Scan for the cell matching the given text and deliver its [X, Y] coordinate at center. 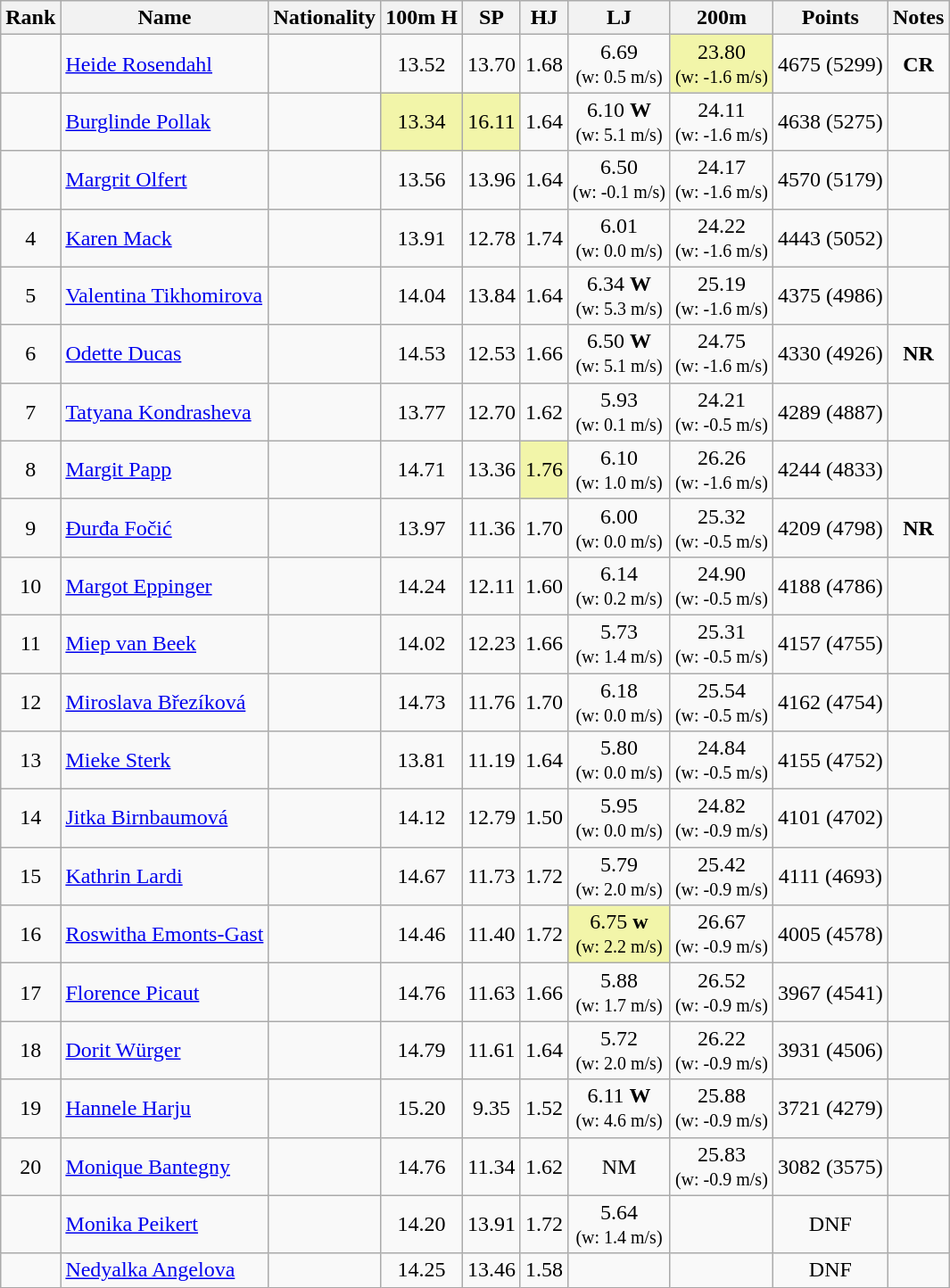
5.88(w: 1.7 m/s) [619, 992]
Notes [918, 18]
16 [30, 935]
11 [30, 644]
13.34 [422, 121]
Nationality [325, 18]
12.70 [491, 412]
24.17(w: -1.6 m/s) [721, 180]
3721 (4279) [830, 1108]
3931 (4506) [830, 1051]
Valentina Tikhomirova [164, 296]
Points [830, 18]
HJ [544, 18]
Margot Eppinger [164, 585]
23.80(w: -1.6 m/s) [721, 64]
25.31(w: -0.5 m/s) [721, 644]
14.71 [422, 469]
12 [30, 701]
5.79(w: 2.0 m/s) [619, 876]
11.76 [491, 701]
14.04 [422, 296]
Burglinde Pollak [164, 121]
11.19 [491, 760]
Karen Mack [164, 237]
4188 (4786) [830, 585]
18 [30, 1051]
Odette Ducas [164, 353]
4155 (4752) [830, 760]
Nedyalka Angelova [164, 1270]
1.52 [544, 1108]
13.96 [491, 180]
LJ [619, 18]
Heide Rosendahl [164, 64]
13.36 [491, 469]
14.20 [422, 1224]
6.18(w: 0.0 m/s) [619, 701]
200m [721, 18]
Margit Papp [164, 469]
24.21(w: -0.5 m/s) [721, 412]
13.97 [422, 528]
12.78 [491, 237]
NM [619, 1167]
1.76 [544, 469]
9.35 [491, 1108]
Rank [30, 18]
14.67 [422, 876]
13.81 [422, 760]
24.90(w: -0.5 m/s) [721, 585]
1.60 [544, 585]
Đurđa Fočić [164, 528]
6.10(w: 1.0 m/s) [619, 469]
Mieke Sterk [164, 760]
11.36 [491, 528]
14.73 [422, 701]
13 [30, 760]
14.46 [422, 935]
6.50(w: -0.1 m/s) [619, 180]
6.34 W(w: 5.3 m/s) [619, 296]
25.88(w: -0.9 m/s) [721, 1108]
11.61 [491, 1051]
6.01(w: 0.0 m/s) [619, 237]
13.84 [491, 296]
Jitka Birnbaumová [164, 819]
14.25 [422, 1270]
4443 (5052) [830, 237]
1.58 [544, 1270]
11.63 [491, 992]
17 [30, 992]
Name [164, 18]
14.79 [422, 1051]
4638 (5275) [830, 121]
15.20 [422, 1108]
5.73(w: 1.4 m/s) [619, 644]
14.24 [422, 585]
5.72(w: 2.0 m/s) [619, 1051]
6.75 w(w: 2.2 m/s) [619, 935]
26.26(w: -1.6 m/s) [721, 469]
1.68 [544, 64]
6.10 W(w: 5.1 m/s) [619, 121]
24.22(w: -1.6 m/s) [721, 237]
5 [30, 296]
Margrit Olfert [164, 180]
5.95(w: 0.0 m/s) [619, 819]
4570 (5179) [830, 180]
26.52(w: -0.9 m/s) [721, 992]
6.50 W(w: 5.1 m/s) [619, 353]
Kathrin Lardi [164, 876]
4 [30, 237]
25.54(w: -0.5 m/s) [721, 701]
Roswitha Emonts-Gast [164, 935]
26.22(w: -0.9 m/s) [721, 1051]
25.19(w: -1.6 m/s) [721, 296]
5.93(w: 0.1 m/s) [619, 412]
6.14(w: 0.2 m/s) [619, 585]
11.34 [491, 1167]
6 [30, 353]
24.84(w: -0.5 m/s) [721, 760]
10 [30, 585]
5.80(w: 0.0 m/s) [619, 760]
14 [30, 819]
16.11 [491, 121]
4157 (4755) [830, 644]
Dorit Würger [164, 1051]
1.50 [544, 819]
1.74 [544, 237]
100m H [422, 18]
13.56 [422, 180]
11.73 [491, 876]
12.53 [491, 353]
4005 (4578) [830, 935]
12.23 [491, 644]
4375 (4986) [830, 296]
6.00(w: 0.0 m/s) [619, 528]
4111 (4693) [830, 876]
25.83(w: -0.9 m/s) [721, 1167]
11.40 [491, 935]
4209 (4798) [830, 528]
13.70 [491, 64]
3967 (4541) [830, 992]
24.11(w: -1.6 m/s) [721, 121]
8 [30, 469]
3082 (3575) [830, 1167]
15 [30, 876]
Monika Peikert [164, 1224]
13.77 [422, 412]
Monique Bantegny [164, 1167]
24.82(w: -0.9 m/s) [721, 819]
Hannele Harju [164, 1108]
19 [30, 1108]
5.64(w: 1.4 m/s) [619, 1224]
4675 (5299) [830, 64]
Tatyana Kondrasheva [164, 412]
6.69(w: 0.5 m/s) [619, 64]
26.67(w: -0.9 m/s) [721, 935]
20 [30, 1167]
12.11 [491, 585]
9 [30, 528]
4101 (4702) [830, 819]
Florence Picaut [164, 992]
13.52 [422, 64]
14.12 [422, 819]
14.02 [422, 644]
24.75(w: -1.6 m/s) [721, 353]
13.46 [491, 1270]
7 [30, 412]
6.11 W(w: 4.6 m/s) [619, 1108]
4244 (4833) [830, 469]
4289 (4887) [830, 412]
CR [918, 64]
SP [491, 18]
25.32(w: -0.5 m/s) [721, 528]
4162 (4754) [830, 701]
14.53 [422, 353]
4330 (4926) [830, 353]
25.42(w: -0.9 m/s) [721, 876]
12.79 [491, 819]
Miep van Beek [164, 644]
Miroslava Březíková [164, 701]
